Determine the (x, y) coordinate at the center of the cell enclosing the given text.  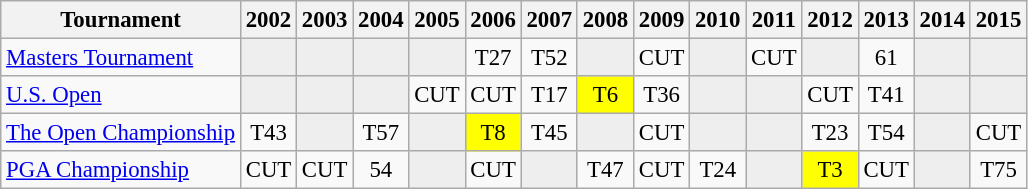
T8 (493, 133)
T6 (605, 95)
T24 (718, 170)
54 (381, 170)
2006 (493, 20)
T17 (549, 95)
2011 (774, 20)
T27 (493, 58)
2015 (998, 20)
2012 (830, 20)
2003 (325, 20)
Tournament (121, 20)
61 (886, 58)
T36 (661, 95)
T23 (830, 133)
2013 (886, 20)
T75 (998, 170)
2010 (718, 20)
PGA Championship (121, 170)
T43 (268, 133)
Masters Tournament (121, 58)
T3 (830, 170)
T45 (549, 133)
T54 (886, 133)
2014 (942, 20)
T52 (549, 58)
2009 (661, 20)
The Open Championship (121, 133)
T41 (886, 95)
T47 (605, 170)
2004 (381, 20)
T57 (381, 133)
2007 (549, 20)
2005 (437, 20)
2008 (605, 20)
U.S. Open (121, 95)
2002 (268, 20)
